Capture the cell that displays the provided text and extract its [x, y] central coordinate. 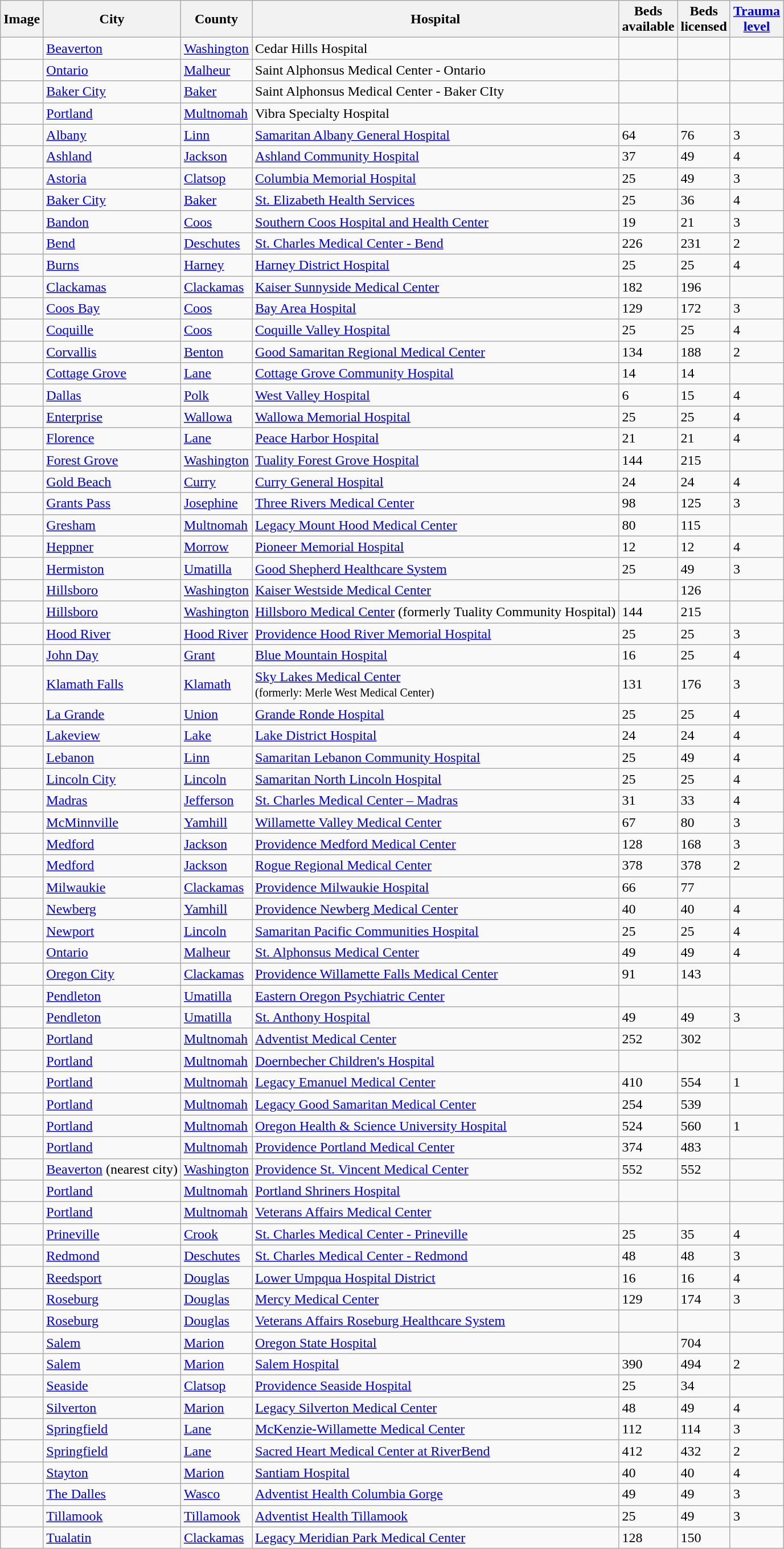
483 [704, 1148]
Samaritan Lebanon Community Hospital [436, 757]
Gresham [112, 525]
302 [704, 1039]
Peace Harbor Hospital [436, 439]
Harney [216, 265]
Corvallis [112, 352]
Lincoln City [112, 779]
374 [648, 1148]
The Dalles [112, 1494]
Pioneer Memorial Hospital [436, 547]
67 [648, 822]
Three Rivers Medical Center [436, 503]
182 [648, 286]
Grants Pass [112, 503]
188 [704, 352]
196 [704, 286]
St. Charles Medical Center - Bend [436, 243]
Samaritan North Lincoln Hospital [436, 779]
Lake District Hospital [436, 736]
Cedar Hills Hospital [436, 48]
19 [648, 222]
Kaiser Westside Medical Center [436, 590]
St. Alphonsus Medical Center [436, 952]
Wallowa Memorial Hospital [436, 417]
98 [648, 503]
Saint Alphonsus Medical Center - Ontario [436, 70]
Providence Hood River Memorial Hospital [436, 634]
Good Shepherd Healthcare System [436, 568]
Newport [112, 931]
Wallowa [216, 417]
Eastern Oregon Psychiatric Center [436, 996]
Saint Alphonsus Medical Center - Baker CIty [436, 92]
Florence [112, 439]
Seaside [112, 1386]
Cottage Grove [112, 374]
134 [648, 352]
432 [704, 1451]
Stayton [112, 1473]
254 [648, 1104]
Columbia Memorial Hospital [436, 178]
Doernbecher Children's Hospital [436, 1061]
560 [704, 1126]
Jefferson [216, 801]
Coquille Valley Hospital [436, 330]
Legacy Good Samaritan Medical Center [436, 1104]
St. Elizabeth Health Services [436, 200]
Tualatin [112, 1538]
Veterans Affairs Roseburg Healthcare System [436, 1321]
Bay Area Hospital [436, 309]
Enterprise [112, 417]
County [216, 19]
34 [704, 1386]
Southern Coos Hospital and Health Center [436, 222]
112 [648, 1429]
150 [704, 1538]
John Day [112, 655]
La Grande [112, 714]
Adventist Health Tillamook [436, 1516]
Grande Ronde Hospital [436, 714]
91 [648, 974]
St. Charles Medical Center – Madras [436, 801]
Benton [216, 352]
Providence Milwaukie Hospital [436, 887]
McKenzie-Willamette Medical Center [436, 1429]
Madras [112, 801]
554 [704, 1083]
Good Samaritan Regional Medical Center [436, 352]
252 [648, 1039]
Gold Beach [112, 482]
Vibra Specialty Hospital [436, 113]
Grant [216, 655]
Rogue Regional Medical Center [436, 866]
Lower Umpqua Hospital District [436, 1277]
Hospital [436, 19]
Harney District Hospital [436, 265]
Morrow [216, 547]
143 [704, 974]
Tuality Forest Grove Hospital [436, 460]
114 [704, 1429]
St. Anthony Hospital [436, 1018]
City [112, 19]
Providence Willamette Falls Medical Center [436, 974]
Union [216, 714]
Legacy Emanuel Medical Center [436, 1083]
Kaiser Sunnyside Medical Center [436, 286]
St. Charles Medical Center - Prineville [436, 1234]
Lebanon [112, 757]
Coquille [112, 330]
76 [704, 135]
Astoria [112, 178]
Sacred Heart Medical Center at RiverBend [436, 1451]
Adventist Medical Center [436, 1039]
Oregon State Hospital [436, 1342]
Ashland Community Hospital [436, 157]
Santiam Hospital [436, 1473]
Lake [216, 736]
524 [648, 1126]
174 [704, 1299]
Providence Portland Medical Center [436, 1148]
Wasco [216, 1494]
131 [648, 685]
77 [704, 887]
31 [648, 801]
Redmond [112, 1256]
Hillsboro Medical Center (formerly Tuality Community Hospital) [436, 612]
226 [648, 243]
36 [704, 200]
168 [704, 844]
Forest Grove [112, 460]
15 [704, 395]
Polk [216, 395]
Albany [112, 135]
33 [704, 801]
Samaritan Albany General Hospital [436, 135]
Veterans Affairs Medical Center [436, 1212]
Bedsavailable [648, 19]
Oregon City [112, 974]
Providence Newberg Medical Center [436, 909]
Curry General Hospital [436, 482]
Legacy Mount Hood Medical Center [436, 525]
St. Charles Medical Center - Redmond [436, 1256]
McMinnville [112, 822]
704 [704, 1342]
Coos Bay [112, 309]
Curry [216, 482]
Milwaukie [112, 887]
390 [648, 1364]
Klamath [216, 685]
Legacy Silverton Medical Center [436, 1408]
Willamette Valley Medical Center [436, 822]
Providence St. Vincent Medical Center [436, 1169]
Beaverton (nearest city) [112, 1169]
Hermiston [112, 568]
Dallas [112, 395]
64 [648, 135]
Legacy Meridian Park Medical Center [436, 1538]
Providence Medford Medical Center [436, 844]
Silverton [112, 1408]
Ashland [112, 157]
412 [648, 1451]
126 [704, 590]
35 [704, 1234]
Mercy Medical Center [436, 1299]
37 [648, 157]
Cottage Grove Community Hospital [436, 374]
Samaritan Pacific Communities Hospital [436, 931]
66 [648, 887]
Image [22, 19]
Bandon [112, 222]
Traumalevel [756, 19]
6 [648, 395]
494 [704, 1364]
Sky Lakes Medical Center (formerly: Merle West Medical Center) [436, 685]
Bedslicensed [704, 19]
Salem Hospital [436, 1364]
Portland Shriners Hospital [436, 1191]
Josephine [216, 503]
410 [648, 1083]
Beaverton [112, 48]
231 [704, 243]
Prineville [112, 1234]
Adventist Health Columbia Gorge [436, 1494]
176 [704, 685]
Lakeview [112, 736]
Newberg [112, 909]
539 [704, 1104]
Klamath Falls [112, 685]
Heppner [112, 547]
125 [704, 503]
115 [704, 525]
Crook [216, 1234]
Bend [112, 243]
172 [704, 309]
Burns [112, 265]
Blue Mountain Hospital [436, 655]
West Valley Hospital [436, 395]
Providence Seaside Hospital [436, 1386]
Oregon Health & Science University Hospital [436, 1126]
Reedsport [112, 1277]
